For the text-containing cell, return its midpoint in [x, y] coordinate format. 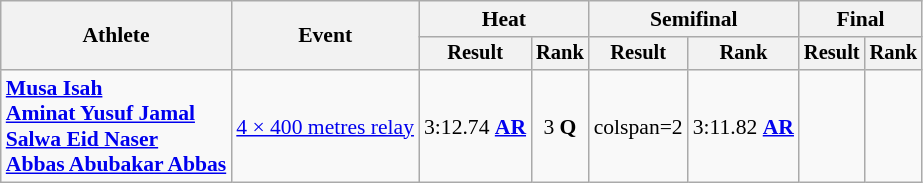
Athlete [116, 36]
3:12.74 AR [475, 126]
4 × 400 metres relay [325, 126]
Final [860, 19]
3:11.82 AR [744, 126]
3 Q [560, 126]
Semifinal [694, 19]
Heat [504, 19]
Musa IsahAminat Yusuf Jamal Salwa Eid Naser Abbas Abubakar Abbas [116, 126]
colspan=2 [638, 126]
Event [325, 36]
